Search for the cell housing the specified text and yield its [X, Y] center coordinate. 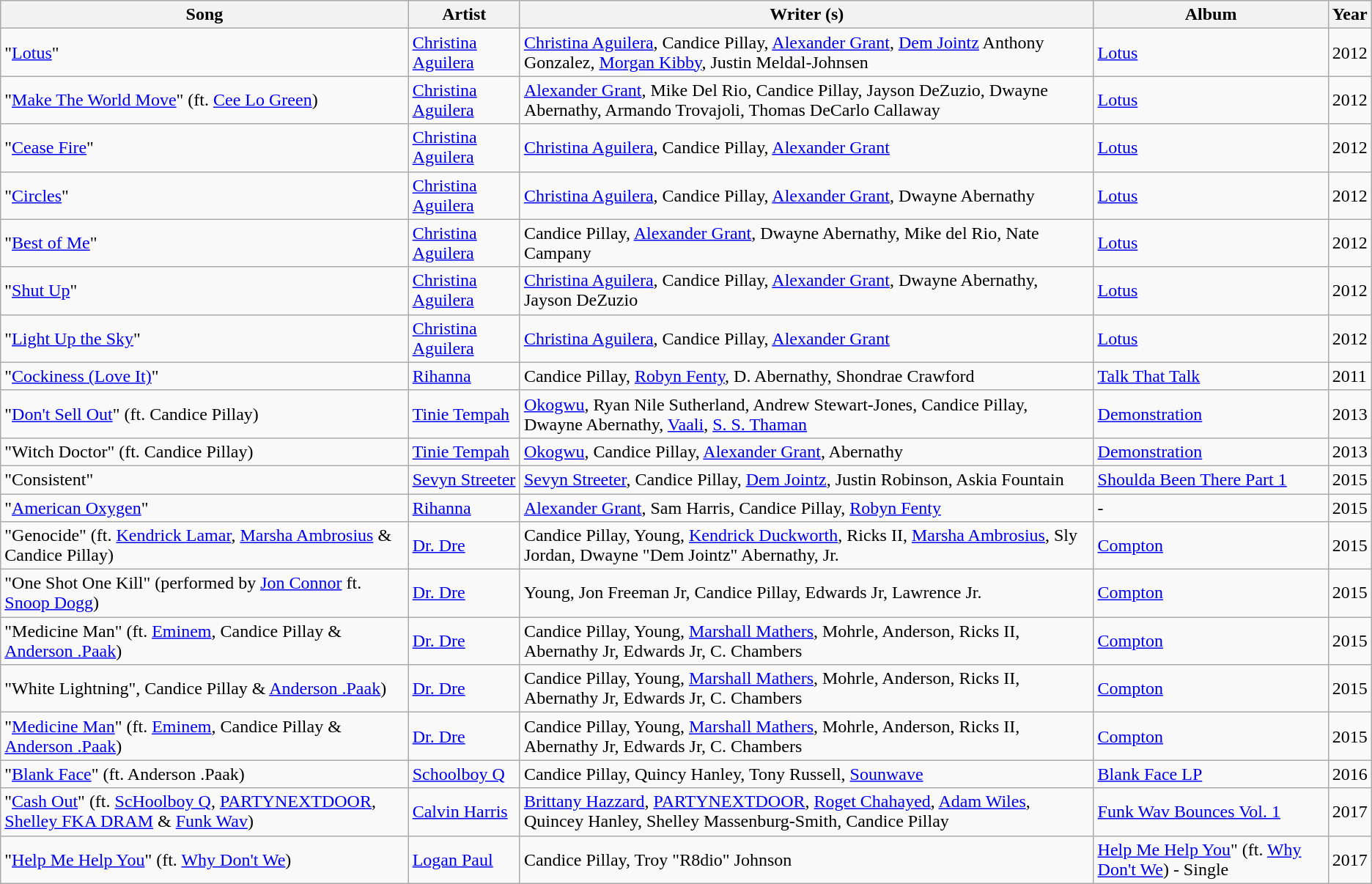
Alexander Grant, Mike Del Rio, Candice Pillay, Jayson DeZuzio, Dwayne Abernathy, Armando Trovajoli, Thomas DeCarlo Callaway [806, 100]
"One Shot One Kill" (performed by Jon Connor ft. Snoop Dogg) [204, 594]
Sevyn Streeter [464, 479]
Calvin Harris [464, 812]
2016 [1350, 774]
"Make The World Move" (ft. Cee Lo Green) [204, 100]
Writer (s) [806, 15]
"Blank Face" (ft. Anderson .Paak) [204, 774]
Candice Pillay, Troy "R8dio" Johnson [806, 859]
Artist [464, 15]
Shoulda Been There Part 1 [1211, 479]
"Best of Me" [204, 243]
"Cease Fire" [204, 148]
Christina Aguilera, Candice Pillay, Alexander Grant, Dwayne Abernathy, Jayson DeZuzio [806, 290]
Young, Jon Freeman Jr, Candice Pillay, Edwards Jr, Lawrence Jr. [806, 594]
"Circles" [204, 195]
Blank Face LP [1211, 774]
Song [204, 15]
Okogwu, Candice Pillay, Alexander Grant, Abernathy [806, 452]
Help Me Help You" (ft. Why Don't We) - Single [1211, 859]
Year [1350, 15]
Christina Aguilera, Candice Pillay, Alexander Grant, Dem Jointz Anthony Gonzalez, Morgan Kibby, Justin Meldal-Johnsen [806, 53]
"White Lightning", Candice Pillay & Anderson .Paak) [204, 689]
Talk That Talk [1211, 376]
2011 [1350, 376]
"Shut Up" [204, 290]
Candice Pillay, Alexander Grant, Dwayne Abernathy, Mike del Rio, Nate Campany [806, 243]
"Cockiness (Love It)" [204, 376]
Logan Paul [464, 859]
Alexander Grant, Sam Harris, Candice Pillay, Robyn Fenty [806, 508]
Sevyn Streeter, Candice Pillay, Dem Jointz, Justin Robinson, Askia Fountain [806, 479]
"American Oxygen" [204, 508]
Candice Pillay, Quincy Hanley, Tony Russell, Sounwave [806, 774]
Okogwu, Ryan Nile Sutherland, Andrew Stewart-Jones, Candice Pillay, Dwayne Abernathy, Vaali, S. S. Thaman [806, 413]
"Cash Out" (ft. ScHoolboy Q, PARTYNEXTDOOR, Shelley FKA DRAM & Funk Wav) [204, 812]
"Help Me Help You" (ft. Why Don't We) [204, 859]
"Light Up the Sky" [204, 339]
"Consistent" [204, 479]
Brittany Hazzard, PARTYNEXTDOOR, Roget Chahayed, Adam Wiles, Quincey Hanley, Shelley Massenburg-Smith, Candice Pillay [806, 812]
"Genocide" (ft. Kendrick Lamar, Marsha Ambrosius & Candice Pillay) [204, 545]
Schoolboy Q [464, 774]
Christina Aguilera, Candice Pillay, Alexander Grant, Dwayne Abernathy [806, 195]
- [1211, 508]
"Lotus" [204, 53]
Candice Pillay, Robyn Fenty, D. Abernathy, Shondrae Crawford [806, 376]
"Witch Doctor" (ft. Candice Pillay) [204, 452]
Album [1211, 15]
"Don't Sell Out" (ft. Candice Pillay) [204, 413]
Funk Wav Bounces Vol. 1 [1211, 812]
Candice Pillay, Young, Kendrick Duckworth, Ricks II, Marsha Ambrosius, Sly Jordan, Dwayne "Dem Jointz" Abernathy, Jr. [806, 545]
